For the text-containing cell, return its midpoint in [X, Y] coordinate format. 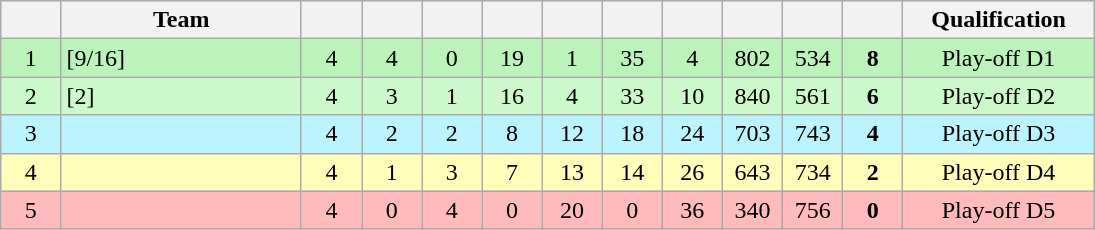
534 [813, 58]
Qualification [998, 20]
643 [752, 172]
16 [512, 96]
Team [182, 20]
26 [692, 172]
12 [572, 134]
[9/16] [182, 58]
19 [512, 58]
10 [692, 96]
24 [692, 134]
561 [813, 96]
20 [572, 210]
36 [692, 210]
340 [752, 210]
5 [31, 210]
14 [632, 172]
[2] [182, 96]
33 [632, 96]
734 [813, 172]
Play-off D4 [998, 172]
35 [632, 58]
743 [813, 134]
18 [632, 134]
Play-off D3 [998, 134]
703 [752, 134]
802 [752, 58]
Play-off D5 [998, 210]
Play-off D1 [998, 58]
Play-off D2 [998, 96]
756 [813, 210]
840 [752, 96]
7 [512, 172]
6 [873, 96]
13 [572, 172]
